Locate the cell with the specified text and output its (X, Y) center coordinate. 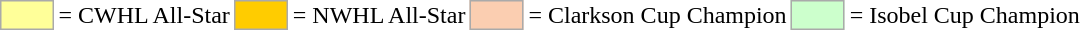
= CWHL All-Star (144, 15)
= Clarkson Cup Champion (658, 15)
= NWHL All-Star (379, 15)
